For the text-containing cell, return its midpoint in (x, y) coordinate format. 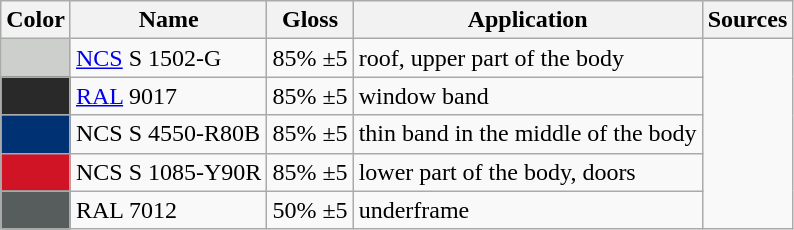
RAL 9017 (168, 96)
Name (168, 20)
Application (528, 20)
roof, upper part of the body (528, 58)
NCS S 1085-Y90R (168, 172)
window band (528, 96)
NCS S 1502-G (168, 58)
50% ±5 (310, 210)
thin band in the middle of the body (528, 134)
Color (36, 20)
RAL 7012 (168, 210)
Gloss (310, 20)
Sources (748, 20)
lower part of the body, doors (528, 172)
underframe (528, 210)
NCS S 4550-R80B (168, 134)
